Identify which cell holds the provided text, then report its [x, y] central coordinate. 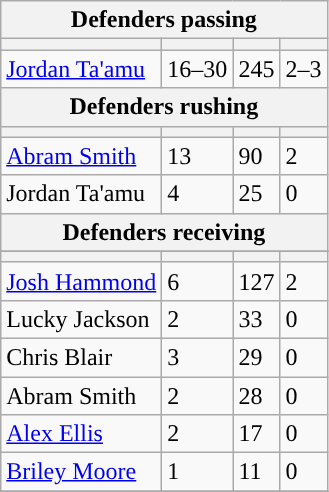
28 [256, 395]
127 [256, 281]
4 [198, 194]
Josh Hammond [82, 281]
29 [256, 357]
25 [256, 194]
Briley Moore [82, 472]
13 [198, 156]
Chris Blair [82, 357]
Defenders passing [164, 20]
2–3 [304, 69]
Alex Ellis [82, 434]
33 [256, 319]
90 [256, 156]
6 [198, 281]
Lucky Jackson [82, 319]
Defenders rushing [164, 107]
11 [256, 472]
Defenders receiving [164, 232]
16–30 [198, 69]
3 [198, 357]
17 [256, 434]
245 [256, 69]
1 [198, 472]
